Detect which cell encompasses the target text, then output its [x, y] center coordinate. 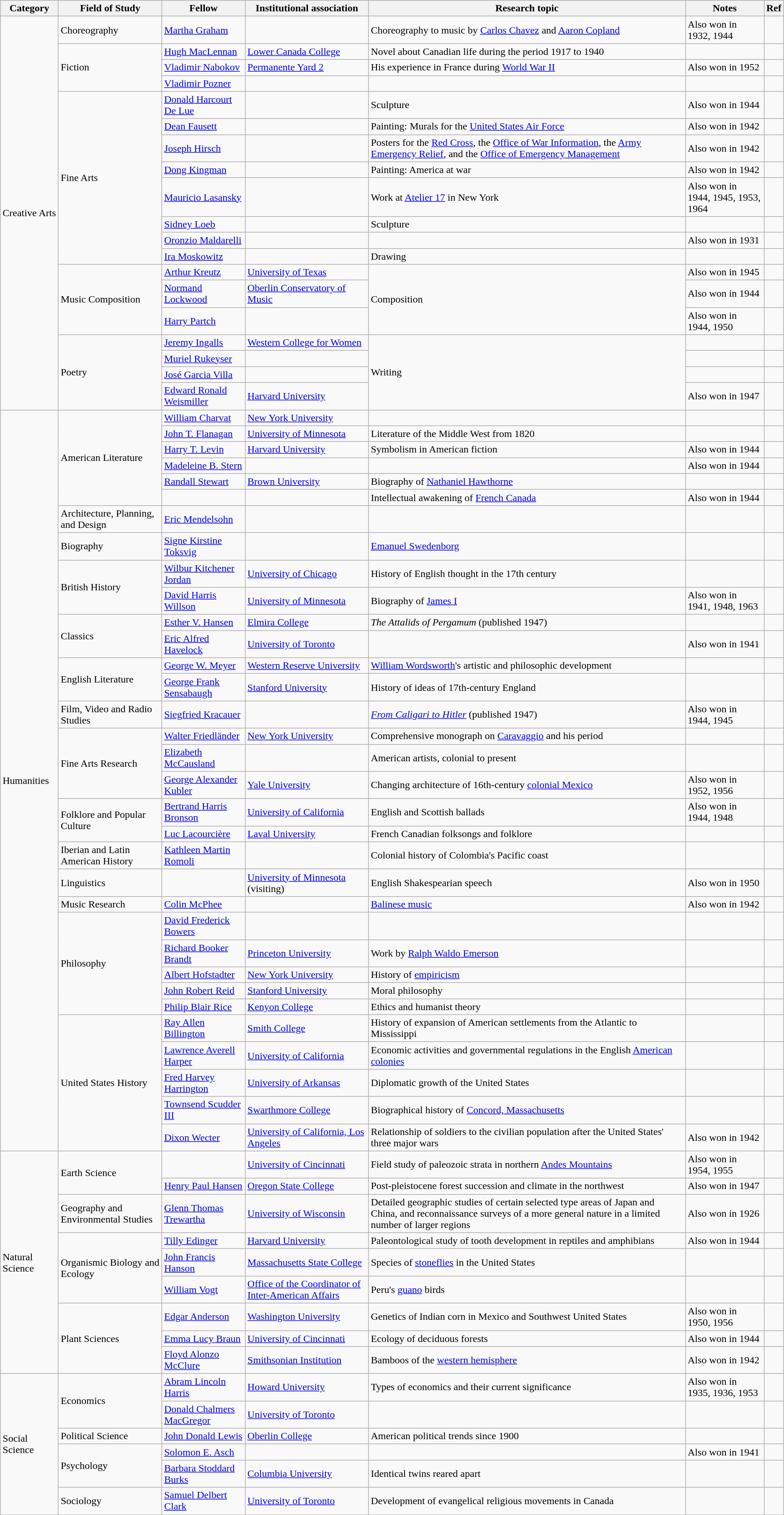
Work at Atelier 17 in New York [527, 197]
English and Scottish ballads [527, 812]
Emanuel Swedenborg [527, 546]
Intellectual awakening of French Canada [527, 497]
Also won in 1926 [725, 1213]
Development of evangelical religious movements in Canada [527, 1501]
Biography of James I [527, 601]
William Charvat [204, 418]
Ray Allen Billington [204, 1028]
Biographical history of Concord, Massachusetts [527, 1110]
Painting: America at war [527, 170]
Western College for Women [307, 343]
John Donald Lewis [204, 1436]
Princeton University [307, 953]
Signe Kirstine Toksvig [204, 546]
Also won in 1944, 1945, 1953, 1964 [725, 197]
Film, Video and Radio Studies [110, 715]
English Shakespearian speech [527, 882]
Comprehensive monograph on Caravaggio and his period [527, 736]
Floyd Alonzo McClure [204, 1360]
Folklore and Popular Culture [110, 820]
Drawing [527, 256]
Bertrand Harris Bronson [204, 812]
William Vogt [204, 1290]
Colonial history of Colombia's Pacific coast [527, 856]
Earth Science [110, 1172]
Biography of Nathaniel Hawthorne [527, 481]
Architecture, Planning, and Design [110, 519]
Albert Hofstadter [204, 975]
French Canadian folksongs and folklore [527, 834]
Abram Lincoln Harris [204, 1388]
Glenn Thomas Trewartha [204, 1213]
Martha Graham [204, 30]
Townsend Scudder III [204, 1110]
Plant Sciences [110, 1338]
Barbara Stoddard Burks [204, 1474]
Also won in 1952 [725, 67]
Creative Arts [29, 213]
Howard University [307, 1388]
Dong Kingman [204, 170]
Dixon Wecter [204, 1137]
Poetry [110, 372]
Smithsonian Institution [307, 1360]
Diplomatic growth of the United States [527, 1083]
Economics [110, 1401]
Music Composition [110, 300]
David Harris Willson [204, 601]
Muriel Rukeyser [204, 359]
Elmira College [307, 623]
University of Wisconsin [307, 1213]
Changing architecture of 16th-century colonial Mexico [527, 785]
Organismic Biology and Ecology [110, 1268]
University of Chicago [307, 573]
Field study of paleozoic strata in northern Andes Mountains [527, 1165]
History of ideas of 17th-century England [527, 687]
Oregon State College [307, 1186]
United States History [110, 1083]
Choreography to music by Carlos Chavez and Aaron Copland [527, 30]
Solomon E. Asch [204, 1452]
Swarthmore College [307, 1110]
Luc Lacourcière [204, 834]
From Caligari to Hitler (published 1947) [527, 715]
Brown University [307, 481]
Samuel Delbert Clark [204, 1501]
Paleontological study of tooth development in reptiles and amphibians [527, 1241]
English Literature [110, 680]
The Attalids of Pergamum (published 1947) [527, 623]
Post-pleistocene forest succession and climate in the northwest [527, 1186]
Ref [774, 8]
Ethics and humanist theory [527, 1007]
Lower Canada College [307, 52]
Fine Arts [110, 178]
Emma Lucy Braun [204, 1339]
Relationship of soldiers to the civilian population after the United States' three major wars [527, 1137]
Writing [527, 372]
Western Reserve University [307, 666]
Identical twins reared apart [527, 1474]
Work by Ralph Waldo Emerson [527, 953]
Institutional association [307, 8]
History of English thought in the 17th century [527, 573]
Vladimir Pozner [204, 83]
Social Science [29, 1444]
Fred Harvey Harrington [204, 1083]
George W. Meyer [204, 666]
Economic activities and governmental regulations in the English American colonies [527, 1056]
Philip Blair Rice [204, 1007]
Massachusetts State College [307, 1262]
Permanente Yard 2 [307, 67]
Also won in 1944, 1945 [725, 715]
American political trends since 1900 [527, 1436]
Harry Partch [204, 321]
Jeremy Ingalls [204, 343]
Sociology [110, 1501]
Lawrence Averell Harper [204, 1056]
Choreography [110, 30]
Laval University [307, 834]
Geography and Environmental Studies [110, 1213]
Henry Paul Hansen [204, 1186]
Washington University [307, 1316]
Bamboos of the western hemisphere [527, 1360]
Also won in 1944, 1950 [725, 321]
Also won in 1931 [725, 240]
His experience in France during World War II [527, 67]
Eric Alfred Havelock [204, 644]
Kathleen Martin Romoli [204, 856]
Elizabeth McCausland [204, 757]
Peru's guano birds [527, 1290]
David Frederick Bowers [204, 926]
Classics [110, 636]
History of empiricism [527, 975]
Category [29, 8]
Normand Lockwood [204, 294]
Ecology of deciduous forests [527, 1339]
Also won in 1952, 1956 [725, 785]
Novel about Canadian life during the period 1917 to 1940 [527, 52]
Natural Science [29, 1262]
Research topic [527, 8]
John Francis Hanson [204, 1262]
University of Arkansas [307, 1083]
Office of the Coordinator of Inter-American Affairs [307, 1290]
Field of Study [110, 8]
Randall Stewart [204, 481]
John T. Flanagan [204, 434]
Also won in 1950, 1956 [725, 1316]
Fiction [110, 67]
Genetics of Indian corn in Mexico and Southwest United States [527, 1316]
Esther V. Hansen [204, 623]
Siegfried Kracauer [204, 715]
Humanities [29, 780]
Oronzio Maldarelli [204, 240]
Kenyon College [307, 1007]
Political Science [110, 1436]
Sidney Loeb [204, 224]
Mauricio Lasansky [204, 197]
Also won in 1941, 1948, 1963 [725, 601]
University of Texas [307, 272]
Donald Harcourt De Lue [204, 105]
Painting: Murals for the United States Air Force [527, 127]
William Wordsworth's artistic and philosophic development [527, 666]
History of expansion of American settlements from the Atlantic to Mississippi [527, 1028]
Tilly Edinger [204, 1241]
American artists, colonial to present [527, 757]
Edgar Anderson [204, 1316]
Moral philosophy [527, 991]
Eric Mendelsohn [204, 519]
Hugh MacLennan [204, 52]
George Alexander Kubler [204, 785]
Biography [110, 546]
Balinese music [527, 904]
Also won in 1935, 1936, 1953 [725, 1388]
Arthur Kreutz [204, 272]
Wilbur Kitchener Jordan [204, 573]
Philosophy [110, 963]
Posters for the Red Cross, the Office of War Information, the Army Emergency Relief, and the Office of Emergency Management [527, 148]
Also won in 1950 [725, 882]
Dean Fausett [204, 127]
Symbolism in American fiction [527, 450]
Richard Booker Brandt [204, 953]
Also won in 1944, 1948 [725, 812]
Also won in 1954, 1955 [725, 1165]
Species of stoneflies in the United States [527, 1262]
Also won in 1932, 1944 [725, 30]
Notes [725, 8]
British History [110, 587]
José Garcia Villa [204, 375]
Also won in 1945 [725, 272]
Yale University [307, 785]
American Literature [110, 458]
Walter Friedländer [204, 736]
Smith College [307, 1028]
Madeleine B. Stern [204, 465]
George Frank Sensabaugh [204, 687]
Literature of the Middle West from 1820 [527, 434]
Types of economics and their current significance [527, 1388]
Fine Arts Research [110, 763]
Columbia University [307, 1474]
University of California, Los Angeles [307, 1137]
Fellow [204, 8]
Oberlin Conservatory of Music [307, 294]
Edward Ronald Weismiller [204, 396]
Psychology [110, 1466]
John Robert Reid [204, 991]
Harry T. Levin [204, 450]
Joseph Hirsch [204, 148]
Linguistics [110, 882]
Ira Moskowitz [204, 256]
Colin McPhee [204, 904]
Vladimir Nabokov [204, 67]
Iberian and Latin American History [110, 856]
Donald Chalmers MacGregor [204, 1414]
University of Minnesota (visiting) [307, 882]
Music Research [110, 904]
Oberlin College [307, 1436]
Composition [527, 300]
